Detect which cell encompasses the target text, then output its [x, y] center coordinate. 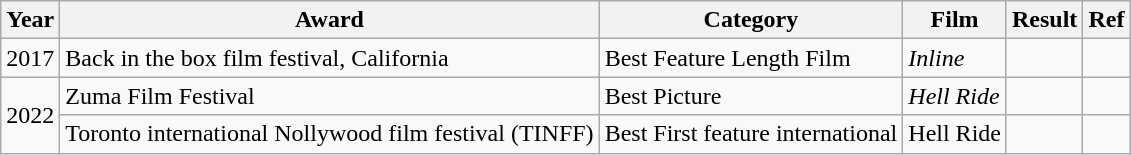
Zuma Film Festival [330, 96]
Ref [1106, 20]
Inline [955, 58]
Result [1044, 20]
Film [955, 20]
Best First feature international [751, 134]
Year [30, 20]
2017 [30, 58]
Award [330, 20]
2022 [30, 115]
Toronto international Nollywood film festival (TINFF) [330, 134]
Best Picture [751, 96]
Back in the box film festival, California [330, 58]
Category [751, 20]
Best Feature Length Film [751, 58]
